Scan for the cell matching the given text and deliver its [X, Y] coordinate at center. 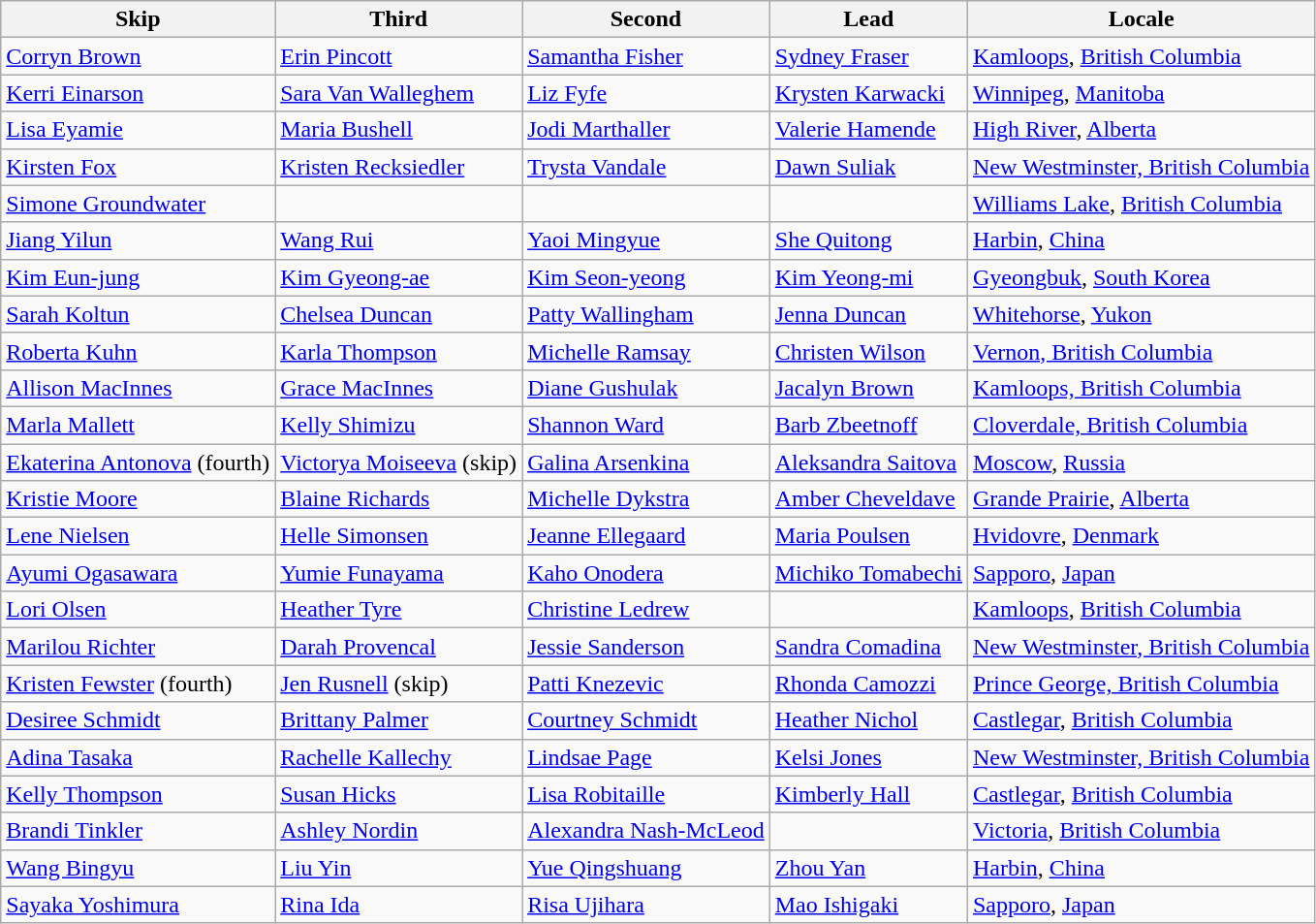
Yue Qingshuang [646, 868]
Kim Yeong-mi [868, 277]
Patti Knezevic [646, 684]
Simone Groundwater [138, 204]
Marilou Richter [138, 647]
Kirsten Fox [138, 167]
Rachelle Kallechy [399, 757]
Helle Simonsen [399, 536]
Michiko Tomabechi [868, 573]
Lisa Robitaille [646, 794]
Christine Ledrew [646, 610]
Whitehorse, Yukon [1141, 314]
Maria Poulsen [868, 536]
Karla Thompson [399, 351]
Kelsi Jones [868, 757]
Jodi Marthaller [646, 130]
Wang Bingyu [138, 868]
Shannon Ward [646, 425]
Blaine Richards [399, 499]
Mao Ishigaki [868, 905]
Zhou Yan [868, 868]
Kaho Onodera [646, 573]
Amber Cheveldave [868, 499]
Skip [138, 19]
Ayumi Ogasawara [138, 573]
Kim Seon-yeong [646, 277]
Christen Wilson [868, 351]
Brandi Tinkler [138, 831]
Kristen Recksiedler [399, 167]
Kerri Einarson [138, 93]
Ashley Nordin [399, 831]
Victorya Moiseeva (skip) [399, 462]
Jacalyn Brown [868, 388]
Jenna Duncan [868, 314]
Hvidovre, Denmark [1141, 536]
Wang Rui [399, 240]
Sandra Comadina [868, 647]
Moscow, Russia [1141, 462]
Sayaka Yoshimura [138, 905]
Sara Van Walleghem [399, 93]
Jiang Yilun [138, 240]
Patty Wallingham [646, 314]
Lead [868, 19]
Kelly Thompson [138, 794]
Gyeongbuk, South Korea [1141, 277]
Kelly Shimizu [399, 425]
Aleksandra Saitova [868, 462]
Sarah Koltun [138, 314]
Galina Arsenkina [646, 462]
Risa Ujihara [646, 905]
Rhonda Camozzi [868, 684]
Lisa Eyamie [138, 130]
Ekaterina Antonova (fourth) [138, 462]
Roberta Kuhn [138, 351]
Rina Ida [399, 905]
Michelle Dykstra [646, 499]
Vernon, British Columbia [1141, 351]
Yaoi Mingyue [646, 240]
Dawn Suliak [868, 167]
Third [399, 19]
Locale [1141, 19]
Michelle Ramsay [646, 351]
She Quitong [868, 240]
Adina Tasaka [138, 757]
Susan Hicks [399, 794]
Winnipeg, Manitoba [1141, 93]
Cloverdale, British Columbia [1141, 425]
Liu Yin [399, 868]
Liz Fyfe [646, 93]
Corryn Brown [138, 56]
Krysten Karwacki [868, 93]
Marla Mallett [138, 425]
Grace MacInnes [399, 388]
Darah Provencal [399, 647]
Chelsea Duncan [399, 314]
Lene Nielsen [138, 536]
Heather Nichol [868, 720]
Grande Prairie, Alberta [1141, 499]
Prince George, British Columbia [1141, 684]
Lindsae Page [646, 757]
Victoria, British Columbia [1141, 831]
Brittany Palmer [399, 720]
Kim Gyeong-ae [399, 277]
Trysta Vandale [646, 167]
Barb Zbeetnoff [868, 425]
Kristen Fewster (fourth) [138, 684]
Samantha Fisher [646, 56]
Valerie Hamende [868, 130]
Erin Pincott [399, 56]
Kim Eun-jung [138, 277]
Desiree Schmidt [138, 720]
Sydney Fraser [868, 56]
Alexandra Nash-McLeod [646, 831]
Second [646, 19]
Kimberly Hall [868, 794]
Lori Olsen [138, 610]
Maria Bushell [399, 130]
Kristie Moore [138, 499]
Allison MacInnes [138, 388]
Yumie Funayama [399, 573]
Jeanne Ellegaard [646, 536]
Heather Tyre [399, 610]
High River, Alberta [1141, 130]
Courtney Schmidt [646, 720]
Williams Lake, British Columbia [1141, 204]
Jen Rusnell (skip) [399, 684]
Jessie Sanderson [646, 647]
Diane Gushulak [646, 388]
